For the text-containing cell, return its midpoint in (X, Y) coordinate format. 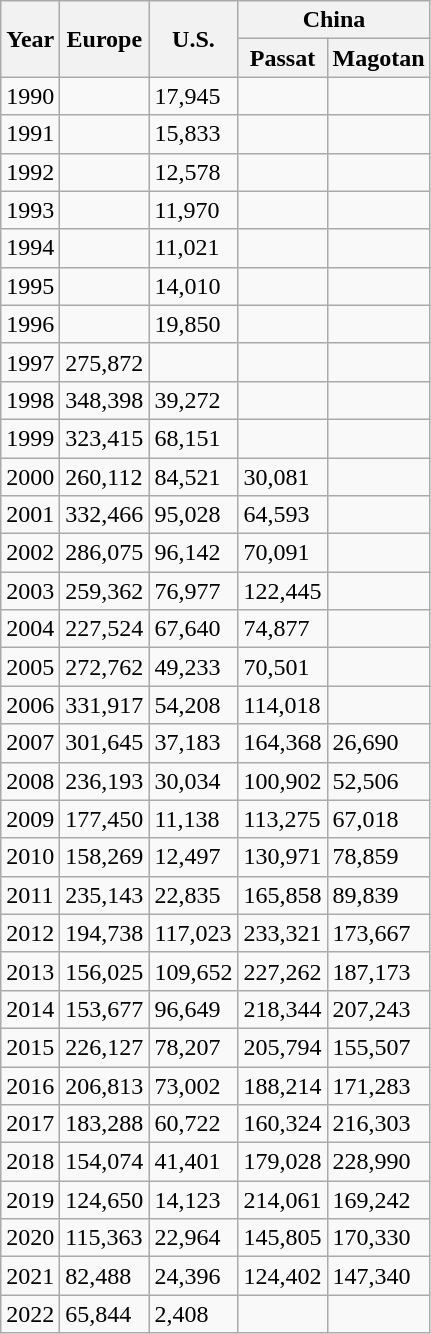
218,344 (282, 1009)
68,151 (194, 438)
60,722 (194, 1124)
78,207 (194, 1047)
2014 (30, 1009)
331,917 (104, 705)
89,839 (378, 895)
2000 (30, 477)
2,408 (194, 1314)
115,363 (104, 1238)
11,970 (194, 210)
2008 (30, 781)
177,450 (104, 819)
164,368 (282, 743)
236,193 (104, 781)
2009 (30, 819)
233,321 (282, 933)
179,028 (282, 1162)
U.S. (194, 39)
1992 (30, 172)
155,507 (378, 1047)
194,738 (104, 933)
24,396 (194, 1276)
275,872 (104, 362)
206,813 (104, 1085)
117,023 (194, 933)
1996 (30, 324)
130,971 (282, 857)
124,650 (104, 1200)
70,091 (282, 553)
2013 (30, 971)
74,877 (282, 629)
154,074 (104, 1162)
260,112 (104, 477)
169,242 (378, 1200)
76,977 (194, 591)
259,362 (104, 591)
1999 (30, 438)
22,835 (194, 895)
156,025 (104, 971)
2015 (30, 1047)
114,018 (282, 705)
67,640 (194, 629)
153,677 (104, 1009)
70,501 (282, 667)
145,805 (282, 1238)
2002 (30, 553)
1993 (30, 210)
12,578 (194, 172)
Year (30, 39)
82,488 (104, 1276)
14,123 (194, 1200)
1990 (30, 96)
67,018 (378, 819)
2001 (30, 515)
183,288 (104, 1124)
124,402 (282, 1276)
14,010 (194, 286)
2019 (30, 1200)
17,945 (194, 96)
348,398 (104, 400)
41,401 (194, 1162)
54,208 (194, 705)
188,214 (282, 1085)
2020 (30, 1238)
109,652 (194, 971)
30,034 (194, 781)
216,303 (378, 1124)
214,061 (282, 1200)
2018 (30, 1162)
207,243 (378, 1009)
78,859 (378, 857)
39,272 (194, 400)
113,275 (282, 819)
12,497 (194, 857)
2012 (30, 933)
2016 (30, 1085)
286,075 (104, 553)
49,233 (194, 667)
2003 (30, 591)
96,649 (194, 1009)
2007 (30, 743)
165,858 (282, 895)
26,690 (378, 743)
332,466 (104, 515)
2006 (30, 705)
2017 (30, 1124)
160,324 (282, 1124)
187,173 (378, 971)
11,021 (194, 248)
227,524 (104, 629)
1998 (30, 400)
1991 (30, 134)
272,762 (104, 667)
73,002 (194, 1085)
52,506 (378, 781)
95,028 (194, 515)
228,990 (378, 1162)
323,415 (104, 438)
11,138 (194, 819)
19,850 (194, 324)
37,183 (194, 743)
65,844 (104, 1314)
301,645 (104, 743)
205,794 (282, 1047)
1995 (30, 286)
84,521 (194, 477)
100,902 (282, 781)
2010 (30, 857)
China (334, 20)
2021 (30, 1276)
Magotan (378, 58)
173,667 (378, 933)
158,269 (104, 857)
2011 (30, 895)
171,283 (378, 1085)
2004 (30, 629)
Europe (104, 39)
2005 (30, 667)
64,593 (282, 515)
170,330 (378, 1238)
2022 (30, 1314)
235,143 (104, 895)
1997 (30, 362)
22,964 (194, 1238)
122,445 (282, 591)
Passat (282, 58)
30,081 (282, 477)
96,142 (194, 553)
226,127 (104, 1047)
1994 (30, 248)
147,340 (378, 1276)
227,262 (282, 971)
15,833 (194, 134)
